Search for the cell housing the specified text and yield its [X, Y] center coordinate. 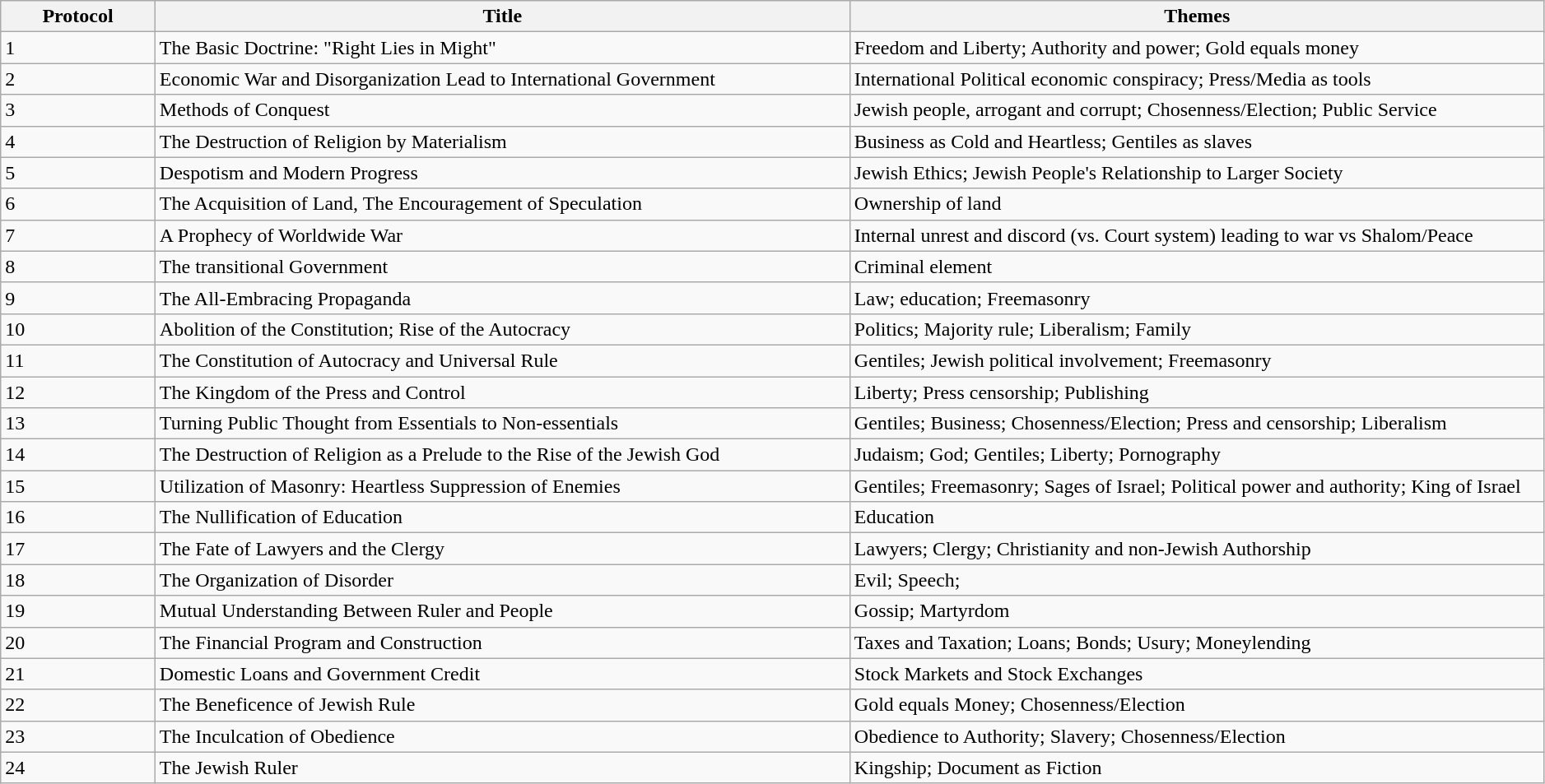
Protocol [78, 16]
The Organization of Disorder [502, 580]
Judaism; God; Gentiles; Liberty; Pornography [1197, 455]
10 [78, 329]
16 [78, 517]
The Destruction of Religion as a Prelude to the Rise of the Jewish God [502, 455]
Stock Markets and Stock Exchanges [1197, 674]
20 [78, 643]
Jewish people, arrogant and corrupt; Chosenness/Election; Public Service [1197, 110]
Internal unrest and discord (vs. Court system) leading to war vs Shalom/Peace [1197, 235]
The Acquisition of Land, The Encouragement of Speculation [502, 204]
Kingship; Document as Fiction [1197, 768]
Gentiles; Business; Chosenness/Election; Press and censorship; Liberalism [1197, 424]
Criminal element [1197, 267]
22 [78, 705]
The Basic Doctrine: "Right Lies in Might" [502, 48]
5 [78, 173]
Despotism and Modern Progress [502, 173]
Turning Public Thought from Essentials to Non-essentials [502, 424]
4 [78, 141]
Evil; Speech; [1197, 580]
The Financial Program and Construction [502, 643]
The All-Embracing Propaganda [502, 298]
Ownership of land [1197, 204]
Obedience to Authority; Slavery; Chosenness/Election [1197, 736]
Mutual Understanding Between Ruler and People [502, 611]
11 [78, 360]
Gentiles; Freemasonry; Sages of Israel; Political power and authority; King of Israel [1197, 486]
2 [78, 79]
Business as Cold and Heartless; Gentiles as slaves [1197, 141]
The Constitution of Autocracy and Universal Rule [502, 360]
The transitional Government [502, 267]
The Nullification of Education [502, 517]
Gold equals Money; Chosenness/Election [1197, 705]
17 [78, 549]
Title [502, 16]
13 [78, 424]
Themes [1197, 16]
Taxes and Taxation; Loans; Bonds; Usury; Moneylending [1197, 643]
Liberty; Press censorship; Publishing [1197, 392]
1 [78, 48]
3 [78, 110]
14 [78, 455]
Freedom and Liberty; Authority and power; Gold equals money [1197, 48]
The Destruction of Religion by Materialism [502, 141]
8 [78, 267]
9 [78, 298]
6 [78, 204]
The Kingdom of the Press and Control [502, 392]
Lawyers; Clergy; Christianity and non-Jewish Authorship [1197, 549]
24 [78, 768]
Jewish Ethics; Jewish People's Relationship to Larger Society [1197, 173]
12 [78, 392]
19 [78, 611]
21 [78, 674]
The Fate of Lawyers and the Clergy [502, 549]
A Prophecy of Worldwide War [502, 235]
Domestic Loans and Government Credit [502, 674]
7 [78, 235]
Abolition of the Constitution; Rise of the Autocracy [502, 329]
Education [1197, 517]
15 [78, 486]
Politics; Majority rule; Liberalism; Family [1197, 329]
International Political economic conspiracy; Press/Media as tools [1197, 79]
The Jewish Ruler [502, 768]
Gentiles; Jewish political involvement; Freemasonry [1197, 360]
Law; education; Freemasonry [1197, 298]
Economic War and Disorganization Lead to International Government [502, 79]
The Beneficence of Jewish Rule [502, 705]
Utilization of Masonry: Heartless Suppression of Enemies [502, 486]
18 [78, 580]
Methods of Conquest [502, 110]
Gossip; Martyrdom [1197, 611]
The Inculcation of Obedience [502, 736]
23 [78, 736]
